From the cell containing the given text, extract its center point as [X, Y] coordinate. 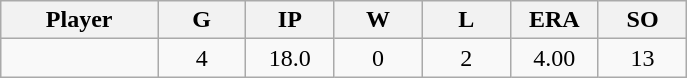
SO [642, 20]
IP [290, 20]
13 [642, 58]
0 [378, 58]
4.00 [554, 58]
18.0 [290, 58]
4 [202, 58]
L [466, 20]
G [202, 20]
ERA [554, 20]
Player [80, 20]
W [378, 20]
2 [466, 58]
